Search for the cell housing the specified text and yield its (x, y) center coordinate. 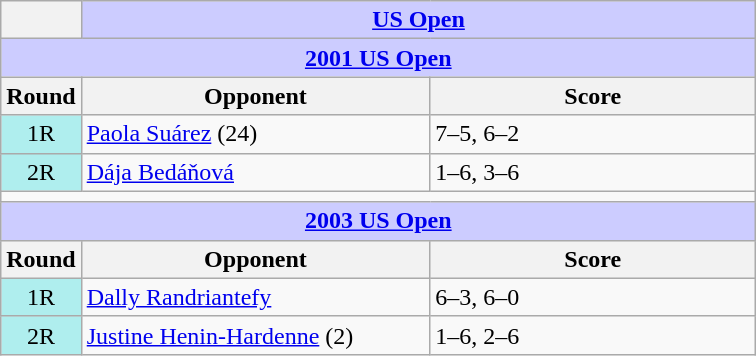
1–6, 2–6 (593, 335)
6–3, 6–0 (593, 297)
US Open (418, 20)
Paola Suárez (24) (256, 134)
Dally Randriantefy (256, 297)
7–5, 6–2 (593, 134)
1–6, 3–6 (593, 172)
2003 US Open (378, 221)
2001 US Open (378, 58)
Dája Bedáňová (256, 172)
Justine Henin-Hardenne (2) (256, 335)
